Capture the cell that displays the provided text and extract its (X, Y) central coordinate. 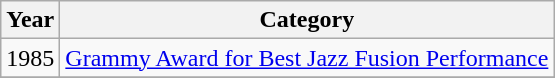
1985 (30, 58)
Grammy Award for Best Jazz Fusion Performance (307, 58)
Year (30, 20)
Category (307, 20)
